Output the [x, y] coordinate of the center of the cell containing the given text.  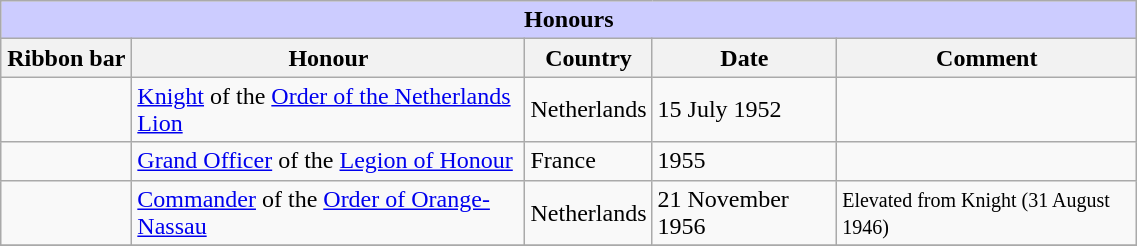
Elevated from Knight (31 August 1946) [987, 212]
Honour [328, 58]
Commander of the Order of Orange-Nassau [328, 212]
Grand Officer of the Legion of Honour [328, 161]
Date [744, 58]
Knight of the Order of the Netherlands Lion [328, 110]
Country [588, 58]
15 July 1952 [744, 110]
1955 [744, 161]
21 November 1956 [744, 212]
Comment [987, 58]
France [588, 161]
Ribbon bar [66, 58]
Honours [569, 20]
